Extract the [X, Y] coordinate from the center of the cell holding the provided text.  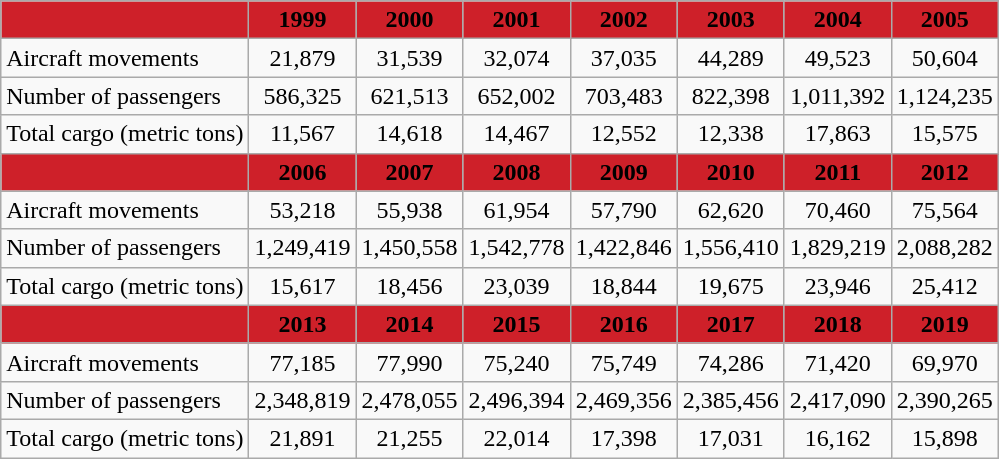
21,879 [302, 58]
2005 [944, 20]
31,539 [410, 58]
1,124,235 [944, 96]
1,249,419 [302, 248]
70,460 [838, 210]
23,946 [838, 286]
703,483 [624, 96]
1,422,846 [624, 248]
75,240 [516, 362]
50,604 [944, 58]
2,496,394 [516, 400]
21,255 [410, 438]
11,567 [302, 134]
2013 [302, 324]
1,450,558 [410, 248]
2003 [730, 20]
16,162 [838, 438]
2009 [624, 172]
62,620 [730, 210]
61,954 [516, 210]
25,412 [944, 286]
57,790 [624, 210]
18,456 [410, 286]
2010 [730, 172]
2000 [410, 20]
1,011,392 [838, 96]
69,970 [944, 362]
14,618 [410, 134]
44,289 [730, 58]
15,575 [944, 134]
2006 [302, 172]
2001 [516, 20]
2018 [838, 324]
2,348,819 [302, 400]
75,564 [944, 210]
17,863 [838, 134]
2,478,055 [410, 400]
822,398 [730, 96]
15,898 [944, 438]
2017 [730, 324]
71,420 [838, 362]
18,844 [624, 286]
19,675 [730, 286]
75,749 [624, 362]
74,286 [730, 362]
2019 [944, 324]
2014 [410, 324]
2016 [624, 324]
17,031 [730, 438]
1,556,410 [730, 248]
621,513 [410, 96]
17,398 [624, 438]
2,417,090 [838, 400]
1,542,778 [516, 248]
2,088,282 [944, 248]
12,552 [624, 134]
14,467 [516, 134]
37,035 [624, 58]
49,523 [838, 58]
2008 [516, 172]
55,938 [410, 210]
2,385,456 [730, 400]
2002 [624, 20]
2004 [838, 20]
22,014 [516, 438]
1,829,219 [838, 248]
586,325 [302, 96]
32,074 [516, 58]
21,891 [302, 438]
2015 [516, 324]
23,039 [516, 286]
2,390,265 [944, 400]
2007 [410, 172]
1999 [302, 20]
2,469,356 [624, 400]
53,218 [302, 210]
2012 [944, 172]
12,338 [730, 134]
2011 [838, 172]
77,990 [410, 362]
77,185 [302, 362]
15,617 [302, 286]
652,002 [516, 96]
